Capture the cell that displays the provided text and extract its (X, Y) central coordinate. 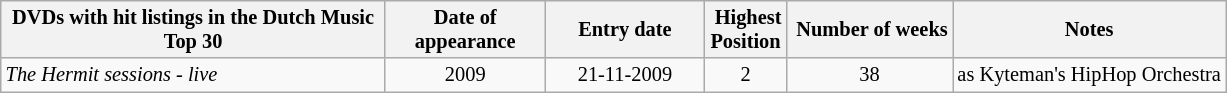
Date ofappearance (465, 30)
2 (746, 75)
21-11-2009 (625, 75)
Notes (1088, 30)
38 (869, 75)
as Kyteman's HipHop Orchestra (1088, 75)
Number of weeks (869, 30)
DVDs with hit listings in the Dutch Music Top 30 (194, 30)
The Hermit sessions - live (194, 75)
HighestPosition (746, 30)
2009 (465, 75)
Entry date (625, 30)
